Find where the given text appears and provide that cell's center as (x, y) coordinate. 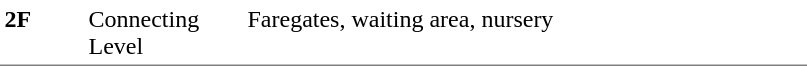
Faregates, waiting area, nursery (525, 33)
Connecting Level (164, 33)
2F (42, 33)
